Detect which cell encompasses the target text, then output its [X, Y] center coordinate. 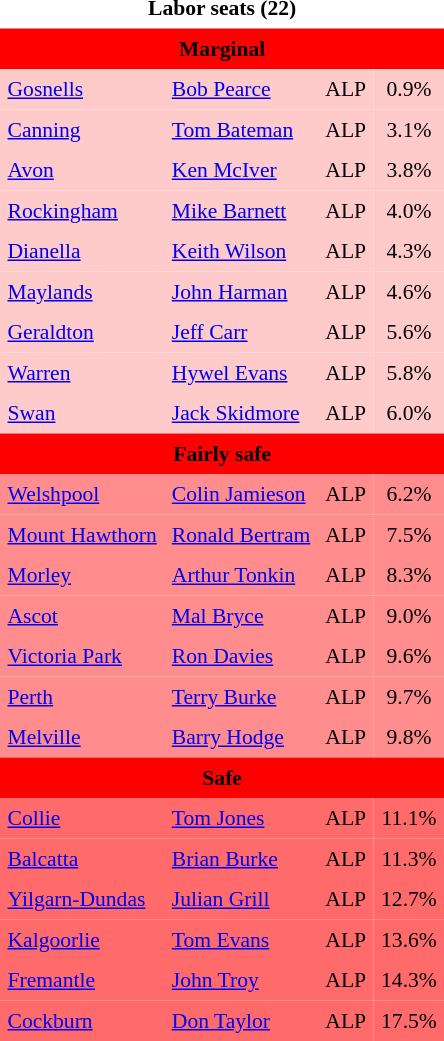
Colin Jamieson [240, 494]
Ronald Bertram [240, 534]
Jack Skidmore [240, 413]
Welshpool [82, 494]
Brian Burke [240, 858]
Mal Bryce [240, 615]
Bob Pearce [240, 89]
Collie [82, 818]
Cockburn [82, 1020]
Warren [82, 372]
Victoria Park [82, 656]
Mike Barnett [240, 210]
Geraldton [82, 332]
Terry Burke [240, 696]
Rockingham [82, 210]
Avon [82, 170]
Barry Hodge [240, 737]
Kalgoorlie [82, 939]
Mount Hawthorn [82, 534]
Hywel Evans [240, 372]
Safe [222, 777]
Yilgarn-Dundas [82, 899]
Balcatta [82, 858]
Gosnells [82, 89]
Tom Evans [240, 939]
Perth [82, 696]
Morley [82, 575]
John Troy [240, 980]
Marginal [222, 48]
Ken McIver [240, 170]
Tom Bateman [240, 129]
Melville [82, 737]
Don Taylor [240, 1020]
Keith Wilson [240, 251]
John Harman [240, 291]
Jeff Carr [240, 332]
Fremantle [82, 980]
Ascot [82, 615]
Julian Grill [240, 899]
Arthur Tonkin [240, 575]
Canning [82, 129]
Maylands [82, 291]
Dianella [82, 251]
Fairly safe [222, 453]
Tom Jones [240, 818]
Swan [82, 413]
Ron Davies [240, 656]
